Scan for the cell matching the given text and deliver its (X, Y) coordinate at center. 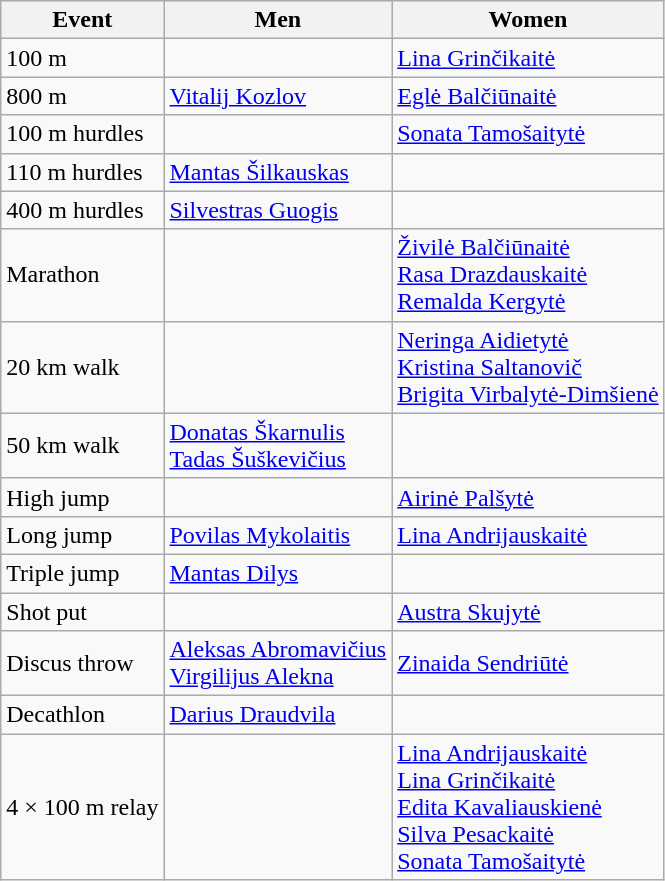
Aleksas Abromavičius Virgilijus Alekna (278, 664)
4 × 100 m relay (82, 807)
Triple jump (82, 573)
110 m hurdles (82, 172)
Eglė Balčiūnaitė (528, 96)
Shot put (82, 611)
Silvestras Guogis (278, 210)
Event (82, 20)
Neringa Aidietytė Kristina Saltanovič Brigita Virbalytė-Dimšienė (528, 367)
Marathon (82, 275)
Sonata Tamošaitytė (528, 134)
Mantas Dilys (278, 573)
Men (278, 20)
Women (528, 20)
50 km walk (82, 446)
Donatas Škarnulis Tadas Šuškevičius (278, 446)
Discus throw (82, 664)
100 m (82, 58)
100 m hurdles (82, 134)
Lina Grinčikaitė (528, 58)
Airinė Palšytė (528, 497)
High jump (82, 497)
Austra Skujytė (528, 611)
20 km walk (82, 367)
400 m hurdles (82, 210)
Darius Draudvila (278, 715)
Lina Andrijauskaitė (528, 535)
Povilas Mykolaitis (278, 535)
Decathlon (82, 715)
Lina Andrijauskaitė Lina Grinčikaitė Edita Kavaliauskienė Silva Pesackaitė Sonata Tamošaitytė (528, 807)
Zinaida Sendriūtė (528, 664)
Živilė Balčiūnaitė Rasa Drazdauskaitė Remalda Kergytė (528, 275)
800 m (82, 96)
Vitalij Kozlov (278, 96)
Long jump (82, 535)
Mantas Šilkauskas (278, 172)
